Find where the given text appears and provide that cell's center as (X, Y) coordinate. 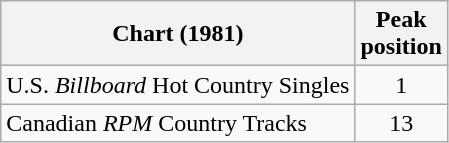
Canadian RPM Country Tracks (178, 123)
1 (401, 85)
Chart (1981) (178, 34)
U.S. Billboard Hot Country Singles (178, 85)
Peakposition (401, 34)
13 (401, 123)
